From the cell containing the given text, extract its center point as (x, y) coordinate. 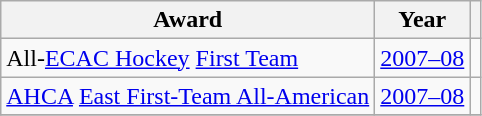
Year (422, 20)
Award (188, 20)
All-ECAC Hockey First Team (188, 58)
AHCA East First-Team All-American (188, 96)
